Output the [x, y] coordinate of the center of the cell containing the given text.  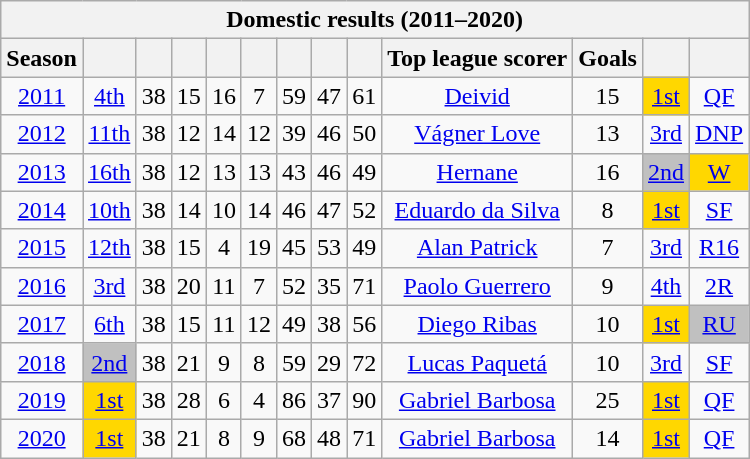
19 [258, 248]
12th [109, 248]
Top league scorer [478, 58]
53 [330, 248]
61 [364, 96]
Eduardo da Silva [478, 210]
2R [720, 286]
2016 [42, 286]
25 [608, 400]
29 [330, 362]
W [720, 172]
6 [224, 400]
Season [42, 58]
37 [330, 400]
2019 [42, 400]
DNP [720, 134]
56 [364, 324]
16th [109, 172]
2018 [42, 362]
68 [294, 438]
Deivid [478, 96]
86 [294, 400]
Alan Patrick [478, 248]
28 [188, 400]
2014 [42, 210]
48 [330, 438]
2013 [42, 172]
RU [720, 324]
R16 [720, 248]
11th [109, 134]
6th [109, 324]
2012 [42, 134]
72 [364, 362]
35 [330, 286]
20 [188, 286]
2011 [42, 96]
2017 [42, 324]
43 [294, 172]
Hernane [478, 172]
45 [294, 248]
90 [364, 400]
Domestic results (2011–2020) [375, 20]
2020 [42, 438]
39 [294, 134]
10th [109, 210]
Vágner Love [478, 134]
50 [364, 134]
Diego Ribas [478, 324]
Paolo Guerrero [478, 286]
Goals [608, 58]
2015 [42, 248]
Lucas Paquetá [478, 362]
